Identify which cell holds the provided text, then report its [x, y] central coordinate. 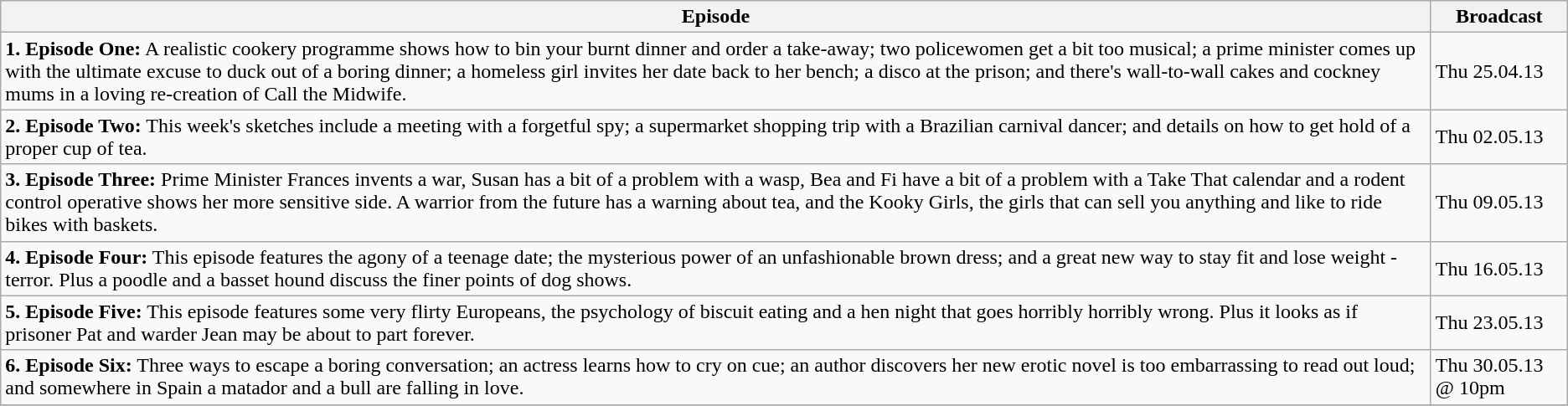
Thu 09.05.13 [1499, 203]
Thu 25.04.13 [1499, 71]
Broadcast [1499, 17]
Thu 02.05.13 [1499, 137]
Episode [716, 17]
Thu 30.05.13 @ 10pm [1499, 377]
Thu 23.05.13 [1499, 323]
Thu 16.05.13 [1499, 268]
